Extract the (x, y) coordinate from the center of the cell holding the provided text.  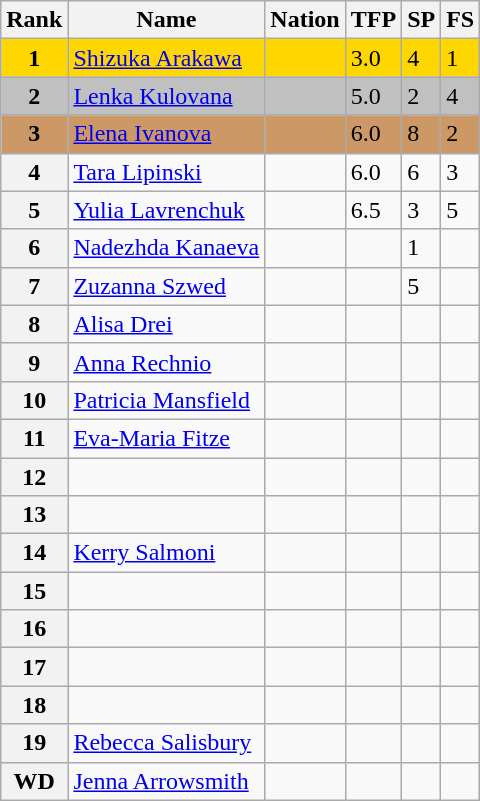
Zuzanna Szwed (166, 286)
5.0 (373, 96)
12 (34, 477)
11 (34, 438)
Name (166, 20)
Shizuka Arakawa (166, 58)
3.0 (373, 58)
7 (34, 286)
Jenna Arrowsmith (166, 781)
Eva-Maria Fitze (166, 438)
FS (460, 20)
WD (34, 781)
Nation (305, 20)
Anna Rechnio (166, 362)
Lenka Kulovana (166, 96)
Elena Ivanova (166, 134)
TFP (373, 20)
17 (34, 667)
19 (34, 743)
10 (34, 400)
9 (34, 362)
Kerry Salmoni (166, 553)
Alisa Drei (166, 324)
15 (34, 591)
13 (34, 515)
Rank (34, 20)
Tara Lipinski (166, 172)
Yulia Lavrenchuk (166, 210)
6.5 (373, 210)
16 (34, 629)
Rebecca Salisbury (166, 743)
SP (422, 20)
18 (34, 705)
14 (34, 553)
Nadezhda Kanaeva (166, 248)
Patricia Mansfield (166, 400)
